Return (x, y) of the center of cell containing provided text 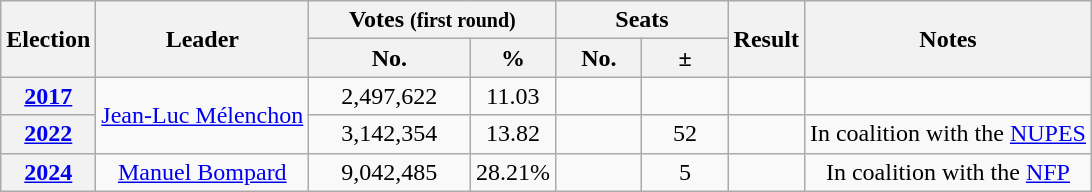
In coalition with the NFP (948, 172)
% (513, 58)
± (685, 58)
Result (766, 39)
Seats (642, 20)
Election (48, 39)
11.03 (513, 96)
52 (685, 134)
3,142,354 (390, 134)
2022 (48, 134)
9,042,485 (390, 172)
In coalition with the NUPES (948, 134)
Manuel Bompard (202, 172)
Jean-Luc Mélenchon (202, 115)
28.21% (513, 172)
2024 (48, 172)
5 (685, 172)
Notes (948, 39)
2017 (48, 96)
13.82 (513, 134)
Votes (first round) (432, 20)
2,497,622 (390, 96)
Leader (202, 39)
